Identify which cell holds the provided text, then report its [x, y] central coordinate. 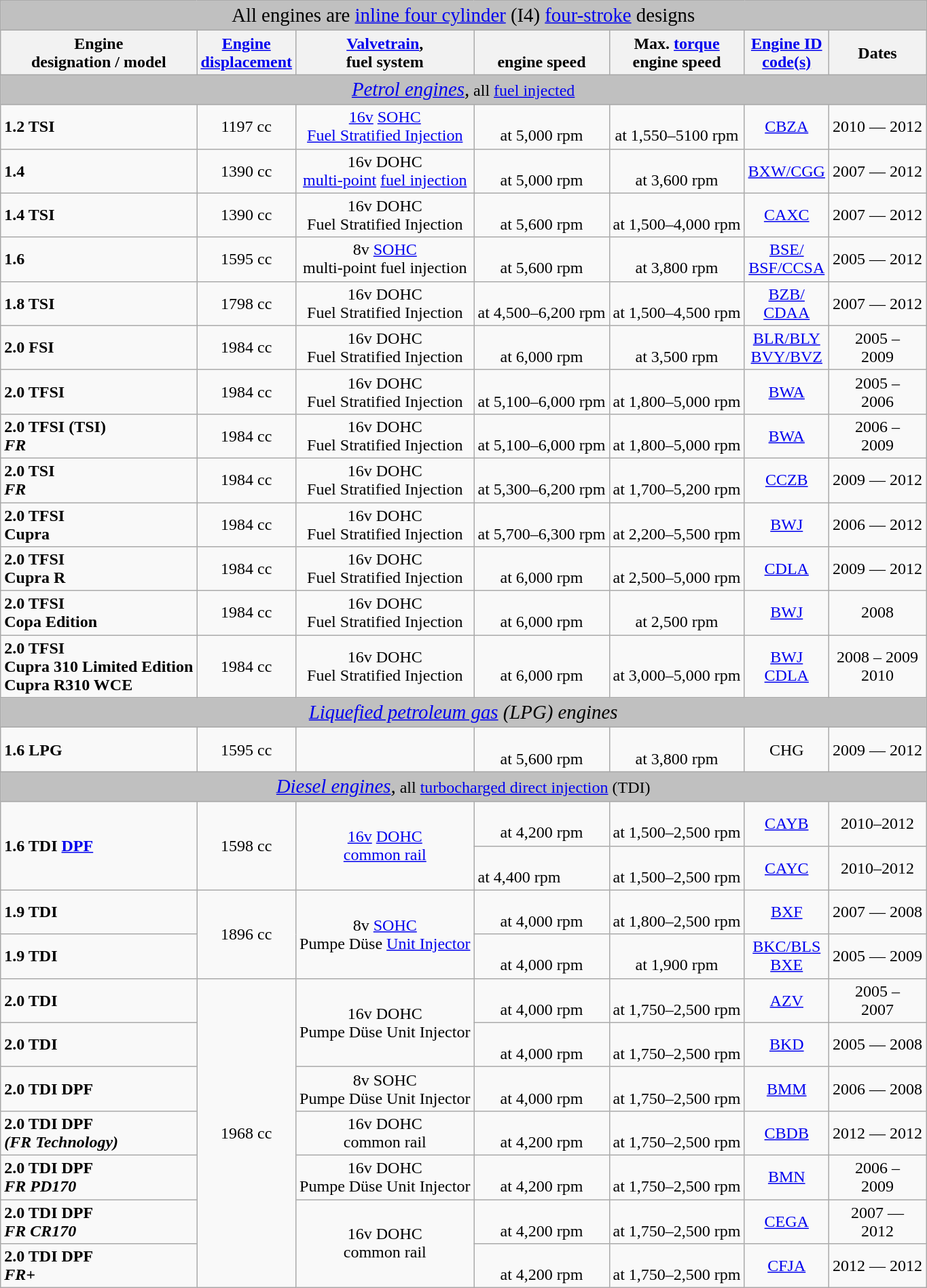
16v SOHCFuel Stratified Injection [385, 126]
2005 — 2009 [877, 956]
1598 cc [247, 846]
Valvetrain,fuel system [385, 53]
Diesel engines, all turbocharged direct injection (TDI) [463, 787]
1.6 TDI DPF [99, 846]
Enginedisplacement [247, 53]
2007 — 2008 [877, 912]
at 2,200–5,500 rpm [676, 524]
BKD [786, 1045]
2005 – 2009 [877, 348]
2.0 TFSICupra [99, 524]
CBDB [786, 1133]
2.0 TFSI [99, 391]
BXF [786, 912]
2005 — 2012 [877, 260]
1.8 TSI [99, 303]
at 1,550–5100 rpm [676, 126]
2.0 TDI DPFFR+ [99, 1266]
BKC/BLSBXE [786, 956]
8v SOHCmulti-point fuel injection [385, 260]
CCZB [786, 480]
CBZA [786, 126]
CDLA [786, 569]
2006 — 2012 [877, 524]
at 5,700–6,300 rpm [542, 524]
1798 cc [247, 303]
1.2 TSI [99, 126]
2.0 TFSI (TSI)FR [99, 436]
1.4 [99, 171]
at 5,300–6,200 rpm [542, 480]
BWJCDLA [786, 666]
at 1,800–2,500 rpm [676, 912]
CEGA [786, 1221]
2005 — 2008 [877, 1045]
2010 — 2012 [877, 126]
2.0 TFSICupra 310 Limited EditionCupra R310 WCE [99, 666]
at 4,500–6,200 rpm [542, 303]
at 1,500–4,500 rpm [676, 303]
engine speed [542, 53]
at 2,500 rpm [676, 613]
1197 cc [247, 126]
Max. torque engine speed [676, 53]
CAYB [786, 823]
2.0 TSIFR [99, 480]
BMN [786, 1177]
Enginedesignation / model [99, 53]
at 1,900 rpm [676, 956]
2008 [877, 613]
2.0 FSI [99, 348]
2.0 TDI DPF(FR Technology) [99, 1133]
2.0 TDI DPFFR CR170 [99, 1221]
at 3,600 rpm [676, 171]
AZV [786, 1000]
2.0 TFSICupra R [99, 569]
CFJA [786, 1266]
1968 cc [247, 1133]
Liquefied petroleum gas (LPG) engines [463, 713]
at 2,500–5,000 rpm [676, 569]
at 1,700–5,200 rpm [676, 480]
at 1,500–4,000 rpm [676, 215]
1.6 [99, 260]
CAXC [786, 215]
2.0 TDI DPF [99, 1088]
2005 – 2006 [877, 391]
at 4,400 rpm [542, 868]
2005 – 2007 [877, 1000]
BSE/BSF/CCSA [786, 260]
BMM [786, 1088]
at 3,000–5,000 rpm [676, 666]
1896 cc [247, 934]
1.6 LPG [99, 750]
Dates [877, 53]
2006 — 2008 [877, 1088]
BZB/CDAA [786, 303]
2.0 TFSICopa Edition [99, 613]
BLR/BLYBVY/BVZ [786, 348]
16v DOHCmulti-point fuel injection [385, 171]
CHG [786, 750]
Engine IDcode(s) [786, 53]
All engines are inline four cylinder (I4) four-stroke designs [463, 16]
BXW/CGG [786, 171]
Petrol engines, all fuel injected [463, 90]
CAYC [786, 868]
at 3,500 rpm [676, 348]
1.4 TSI [99, 215]
2.0 TDI DPFFR PD170 [99, 1177]
2008 – 20092010 [877, 666]
